Determine the [x, y] coordinate at the center of the cell enclosing the given text.  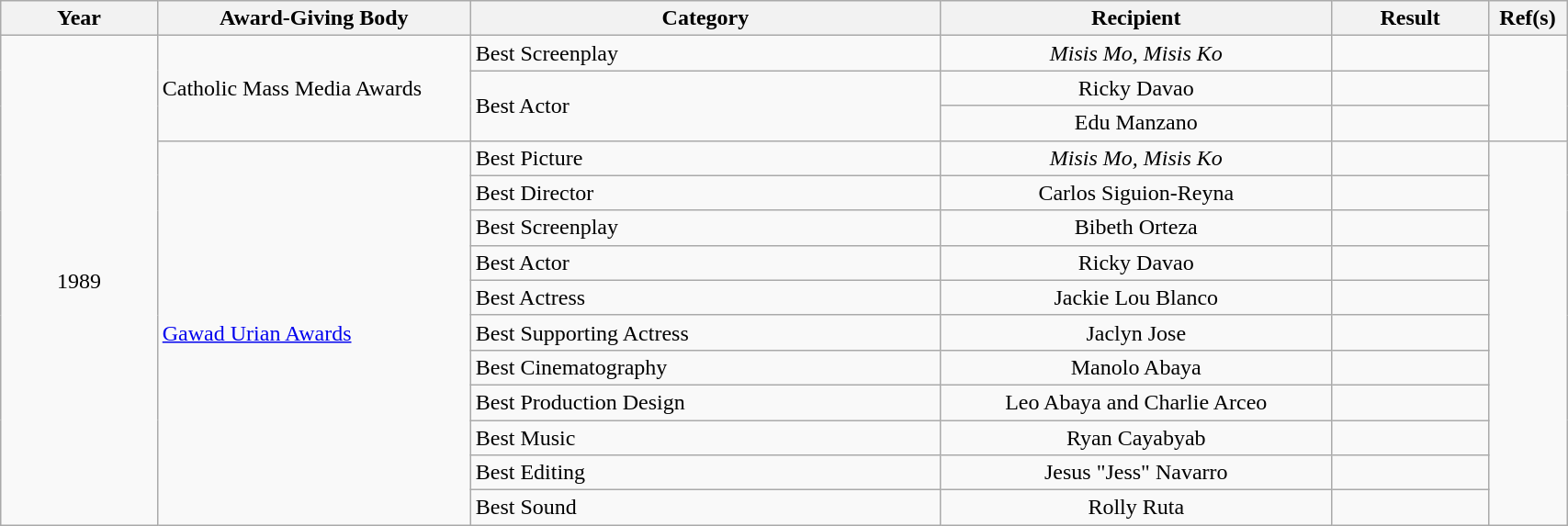
Ryan Cayabyab [1136, 438]
Best Picture [705, 158]
Best Actress [705, 297]
Best Music [705, 438]
Gawad Urian Awards [314, 332]
Result [1410, 18]
Jesus "Jess" Navarro [1136, 473]
Award-Giving Body [314, 18]
Best Supporting Actress [705, 332]
Edu Manzano [1136, 123]
Best Editing [705, 473]
Rolly Ruta [1136, 508]
Leo Abaya and Charlie Arceo [1136, 402]
1989 [79, 281]
Best Director [705, 193]
Best Sound [705, 508]
Ref(s) [1527, 18]
Bibeth Orteza [1136, 228]
Recipient [1136, 18]
Manolo Abaya [1136, 367]
Jackie Lou Blanco [1136, 297]
Best Production Design [705, 402]
Year [79, 18]
Category [705, 18]
Catholic Mass Media Awards [314, 88]
Jaclyn Jose [1136, 332]
Carlos Siguion-Reyna [1136, 193]
Best Cinematography [705, 367]
